Determine the [x, y] coordinate at the center of the cell enclosing the given text.  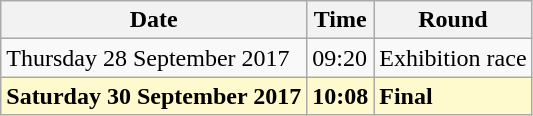
Saturday 30 September 2017 [154, 96]
09:20 [340, 58]
Final [453, 96]
Date [154, 20]
Exhibition race [453, 58]
Round [453, 20]
Time [340, 20]
Thursday 28 September 2017 [154, 58]
10:08 [340, 96]
